For the text-containing cell, return its midpoint in [X, Y] coordinate format. 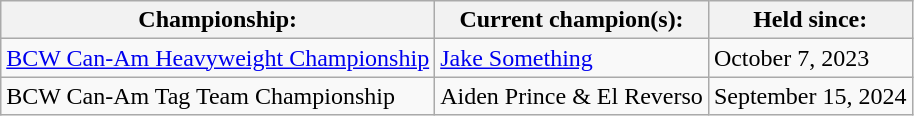
October 7, 2023 [810, 58]
Jake Something [572, 58]
Aiden Prince & El Reverso [572, 96]
September 15, 2024 [810, 96]
Current champion(s): [572, 20]
BCW Can-Am Heavyweight Championship [218, 58]
Championship: [218, 20]
BCW Can-Am Tag Team Championship [218, 96]
Held since: [810, 20]
